Return the (x, y) coordinate for the center point of the cell that contains the specified text.  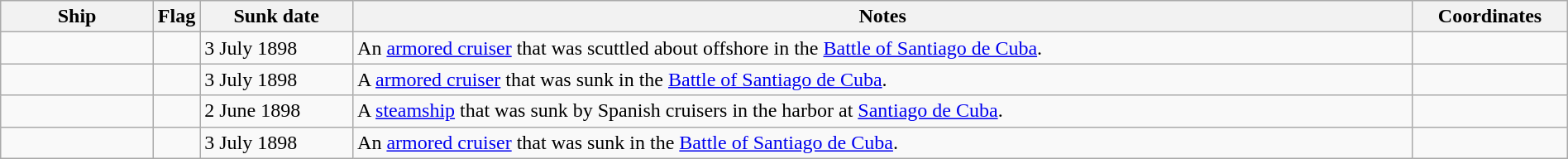
Ship (78, 17)
An armored cruiser that was scuttled about offshore in the Battle of Santiago de Cuba. (883, 48)
Notes (883, 17)
Coordinates (1490, 17)
Flag (176, 17)
Sunk date (276, 17)
An armored cruiser that was sunk in the Battle of Santiago de Cuba. (883, 142)
2 June 1898 (276, 111)
A steamship that was sunk by Spanish cruisers in the harbor at Santiago de Cuba. (883, 111)
A armored cruiser that was sunk in the Battle of Santiago de Cuba. (883, 79)
